Return the (X, Y) coordinate for the center point of the cell that contains the specified text.  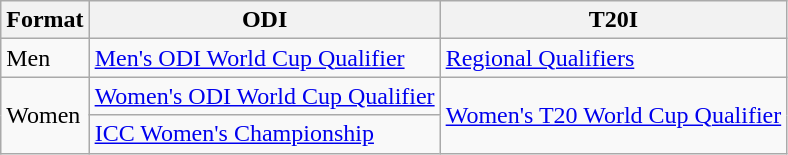
Women's ODI World Cup Qualifier (264, 96)
ICC Women's Championship (264, 134)
Regional Qualifiers (614, 58)
Men (45, 58)
Men's ODI World Cup Qualifier (264, 58)
Women (45, 115)
Women's T20 World Cup Qualifier (614, 115)
ODI (264, 20)
Format (45, 20)
T20I (614, 20)
